Determine the (X, Y) coordinate at the center of the cell enclosing the given text.  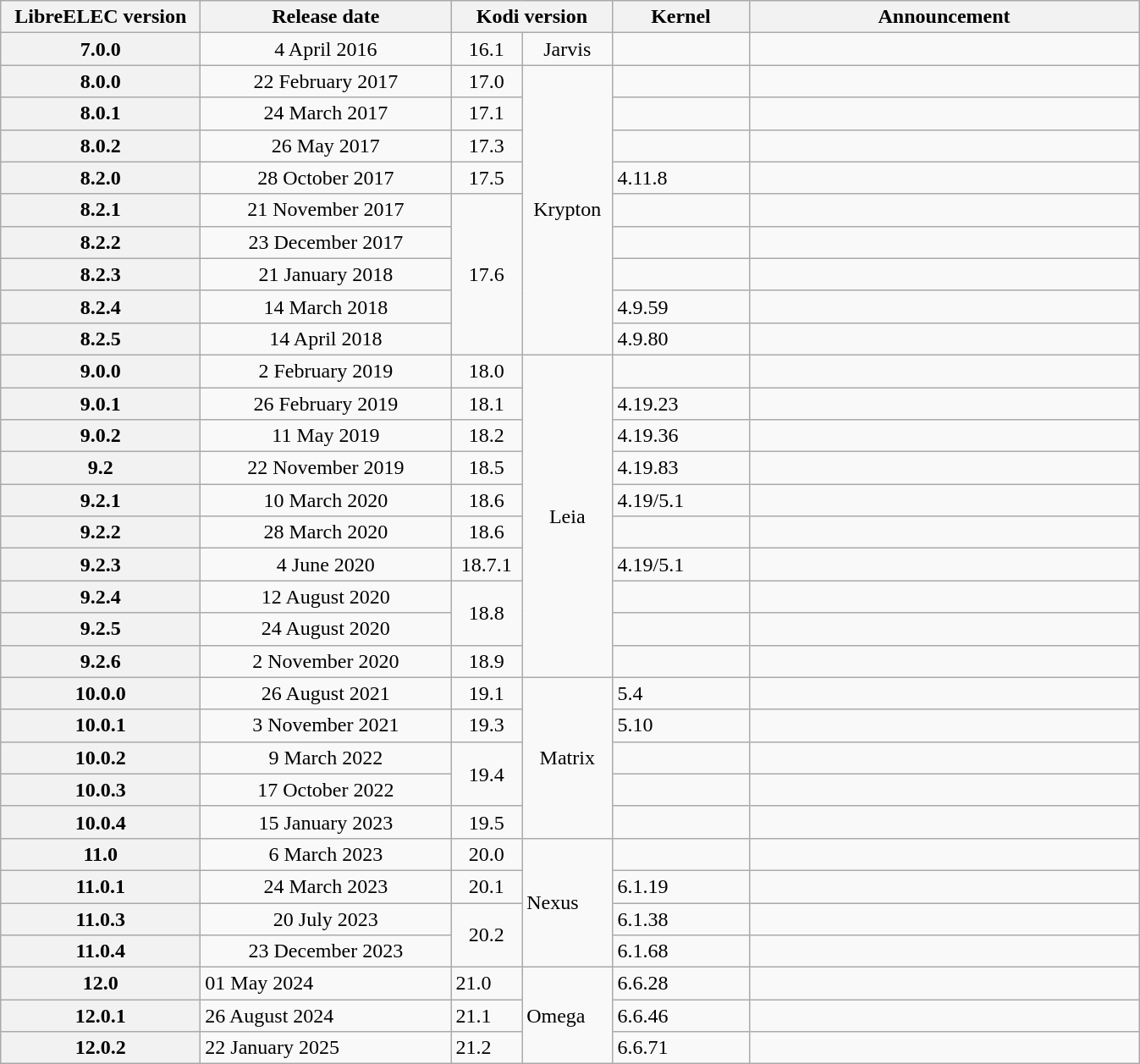
6 March 2023 (326, 854)
9.2.2 (101, 532)
12 August 2020 (326, 597)
4.11.8 (680, 178)
17.6 (487, 274)
4.19.23 (680, 404)
18.8 (487, 613)
Jarvis (567, 49)
9.2.4 (101, 597)
19.5 (487, 822)
20.2 (487, 934)
8.0.2 (101, 146)
26 August 2024 (326, 1016)
26 August 2021 (326, 693)
21.0 (487, 984)
8.2.2 (101, 242)
8.2.0 (101, 178)
21 January 2018 (326, 274)
24 August 2020 (326, 629)
18.2 (487, 436)
17 October 2022 (326, 790)
20.0 (487, 854)
Nexus (567, 902)
7.0.0 (101, 49)
15 January 2023 (326, 822)
4.19.36 (680, 436)
9.2.1 (101, 500)
26 May 2017 (326, 146)
8.2.1 (101, 210)
22 November 2019 (326, 468)
10.0.0 (101, 693)
11.0 (101, 854)
8.0.1 (101, 113)
10 March 2020 (326, 500)
9.2 (101, 468)
18.5 (487, 468)
8.2.4 (101, 306)
9.2.6 (101, 661)
23 December 2023 (326, 951)
6.1.38 (680, 918)
8.2.5 (101, 339)
9 March 2022 (326, 758)
21 November 2017 (326, 210)
9.0.2 (101, 436)
12.0.1 (101, 1016)
11.0.1 (101, 886)
5.10 (680, 725)
11 May 2019 (326, 436)
28 March 2020 (326, 532)
8.0.0 (101, 81)
17.0 (487, 81)
9.0.1 (101, 404)
8.2.3 (101, 274)
4.19.83 (680, 468)
22 February 2017 (326, 81)
Matrix (567, 758)
4 April 2016 (326, 49)
10.0.3 (101, 790)
18.7.1 (487, 565)
28 October 2017 (326, 178)
Omega (567, 1016)
24 March 2017 (326, 113)
11.0.4 (101, 951)
9.0.0 (101, 371)
Announcement (944, 17)
01 May 2024 (326, 984)
17.3 (487, 146)
14 March 2018 (326, 306)
Kernel (680, 17)
19.3 (487, 725)
6.6.46 (680, 1016)
18.0 (487, 371)
2 February 2019 (326, 371)
17.1 (487, 113)
4.9.80 (680, 339)
26 February 2019 (326, 404)
21.2 (487, 1048)
14 April 2018 (326, 339)
16.1 (487, 49)
4 June 2020 (326, 565)
23 December 2017 (326, 242)
3 November 2021 (326, 725)
10.0.1 (101, 725)
2 November 2020 (326, 661)
21.1 (487, 1016)
11.0.3 (101, 918)
18.1 (487, 404)
Krypton (567, 210)
10.0.4 (101, 822)
4.9.59 (680, 306)
5.4 (680, 693)
Kodi version (531, 17)
18.9 (487, 661)
12.0 (101, 984)
6.6.28 (680, 984)
12.0.2 (101, 1048)
LibreELEC version (101, 17)
6.6.71 (680, 1048)
Leia (567, 516)
17.5 (487, 178)
22 January 2025 (326, 1048)
9.2.5 (101, 629)
20.1 (487, 886)
19.1 (487, 693)
24 March 2023 (326, 886)
10.0.2 (101, 758)
19.4 (487, 774)
20 July 2023 (326, 918)
Release date (326, 17)
9.2.3 (101, 565)
6.1.68 (680, 951)
6.1.19 (680, 886)
